From the cell containing the given text, extract its center point as (X, Y) coordinate. 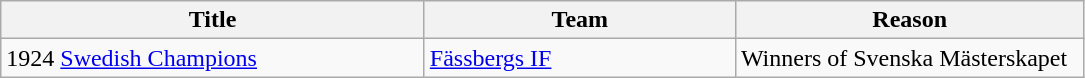
Fässbergs IF (580, 58)
Title (213, 20)
Winners of Svenska Mästerskapet (910, 58)
1924 Swedish Champions (213, 58)
Reason (910, 20)
Team (580, 20)
